Scan for the cell matching the given text and deliver its [X, Y] coordinate at center. 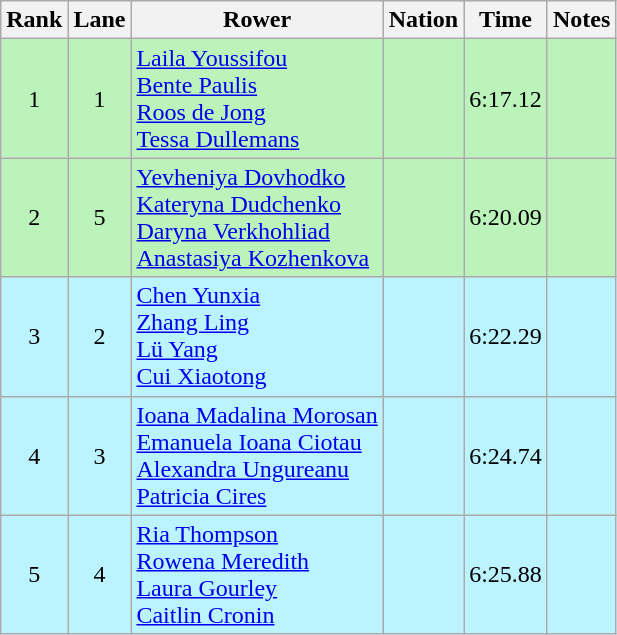
Ria ThompsonRowena MeredithLaura GourleyCaitlin Cronin [257, 574]
Notes [581, 20]
Ioana Madalina MorosanEmanuela Ioana CiotauAlexandra UngureanuPatricia Cires [257, 456]
6:17.12 [506, 98]
6:22.29 [506, 336]
6:20.09 [506, 218]
Laila YoussifouBente PaulisRoos de JongTessa Dullemans [257, 98]
6:24.74 [506, 456]
Nation [423, 20]
Rank [34, 20]
Lane [100, 20]
6:25.88 [506, 574]
Chen YunxiaZhang LingLü YangCui Xiaotong [257, 336]
Yevheniya DovhodkoKateryna DudchenkoDaryna VerkhohliadAnastasiya Kozhenkova [257, 218]
Rower [257, 20]
Time [506, 20]
